Search for the cell housing the specified text and yield its [x, y] center coordinate. 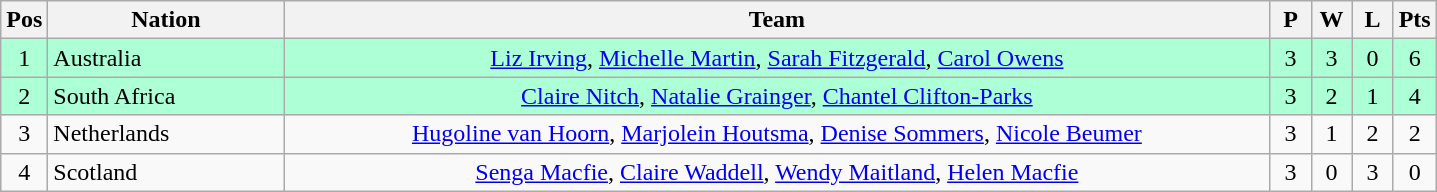
Hugoline van Hoorn, Marjolein Houtsma, Denise Sommers, Nicole Beumer [777, 134]
Claire Nitch, Natalie Grainger, Chantel Clifton-Parks [777, 96]
Australia [166, 58]
Liz Irving, Michelle Martin, Sarah Fitzgerald, Carol Owens [777, 58]
Netherlands [166, 134]
W [1332, 20]
Team [777, 20]
Scotland [166, 172]
6 [1414, 58]
P [1290, 20]
Pos [24, 20]
Pts [1414, 20]
Senga Macfie, Claire Waddell, Wendy Maitland, Helen Macfie [777, 172]
South Africa [166, 96]
L [1372, 20]
Nation [166, 20]
